Return the (X, Y) coordinate for the center point of the cell that contains the specified text.  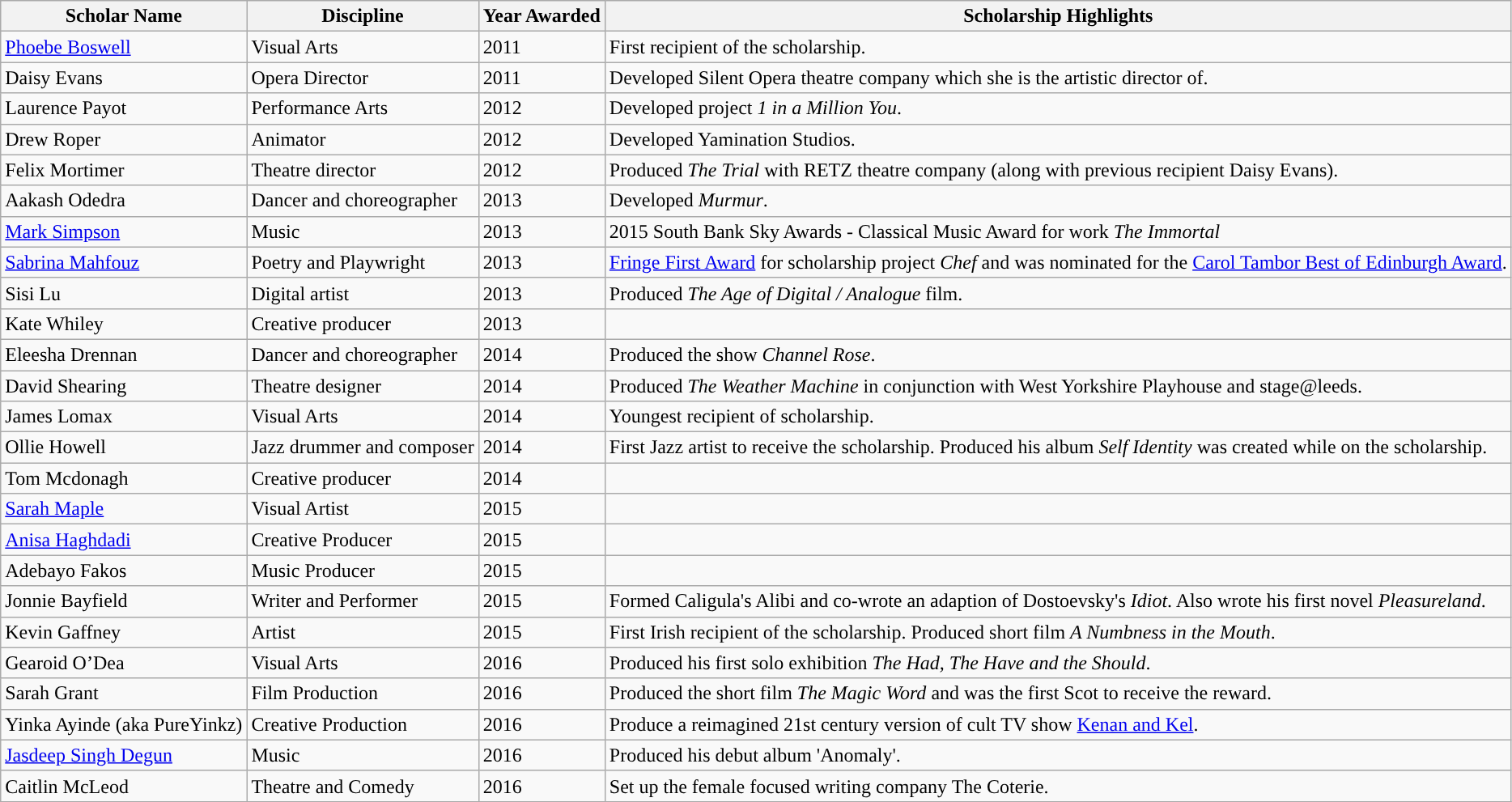
Produced his debut album 'Anomaly'. (1058, 755)
Gearoid O’Dea (124, 663)
First recipient of the scholarship. (1058, 47)
Adebayo Fakos (124, 571)
Music Producer (363, 571)
Creative Production (363, 724)
Caitlin McLeod (124, 786)
Set up the female focused writing company The Coterie. (1058, 786)
Felix Mortimer (124, 170)
Laurence Payot (124, 108)
Youngest recipient of scholarship. (1058, 417)
Theatre and Comedy (363, 786)
Writer and Performer (363, 601)
First Jazz artist to receive the scholarship. Produced his album Self Identity was created while on the scholarship. (1058, 448)
Produced The Trial with RETZ theatre company (along with previous recipient Daisy Evans). (1058, 170)
Anisa Haghdadi (124, 540)
Sarah Grant (124, 694)
Poetry and Playwright (363, 262)
Scholarship Highlights (1058, 16)
Produced his first solo exhibition The Had, The Have and the Should. (1058, 663)
Yinka Ayinde (aka PureYinkz) (124, 724)
Jazz drummer and composer (363, 448)
Sarah Maple (124, 509)
Visual Artist (363, 509)
Year Awarded (542, 16)
Theatre designer (363, 386)
David Shearing (124, 386)
Scholar Name (124, 16)
Produce a reimagined 21st century version of cult TV show Kenan and Kel. (1058, 724)
Kevin Gaffney (124, 632)
Performance Arts (363, 108)
Aakash Odedra (124, 201)
Animator (363, 139)
Creative Producer (363, 540)
Produced The Age of Digital / Analogue film. (1058, 293)
Formed Caligula's Alibi and co-wrote an adaption of Dostoevsky's Idiot. Also wrote his first novel Pleasureland. (1058, 601)
Sisi Lu (124, 293)
Developed Yamination Studios. (1058, 139)
Eleesha Drennan (124, 354)
Artist (363, 632)
2015 South Bank Sky Awards - Classical Music Award for work The Immortal (1058, 231)
James Lomax (124, 417)
Daisy Evans (124, 78)
Developed Murmur. (1058, 201)
Drew Roper (124, 139)
Theatre director (363, 170)
Tom Mcdonagh (124, 478)
Phoebe Boswell (124, 47)
Mark Simpson (124, 231)
Discipline (363, 16)
Developed Silent Opera theatre company which she is the artistic director of. (1058, 78)
Jasdeep Singh Degun (124, 755)
First Irish recipient of the scholarship. Produced short film A Numbness in the Mouth. (1058, 632)
Film Production (363, 694)
Developed project 1 in a Million You. (1058, 108)
Opera Director (363, 78)
Kate Whiley (124, 324)
Ollie Howell (124, 448)
Fringe First Award for scholarship project Chef and was nominated for the Carol Tambor Best of Edinburgh Award. (1058, 262)
Produced the short film The Magic Word and was the first Scot to receive the reward. (1058, 694)
Digital artist (363, 293)
Jonnie Bayfield (124, 601)
Produced The Weather Machine in conjunction with West Yorkshire Playhouse and stage@leeds. (1058, 386)
Produced the show Channel Rose. (1058, 354)
Sabrina Mahfouz (124, 262)
